Return the (X, Y) coordinate for the center point of the cell that contains the specified text.  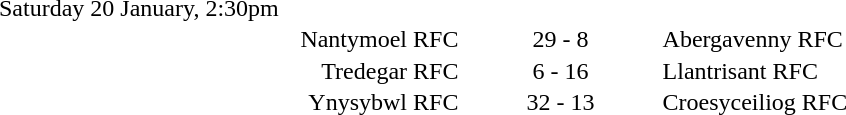
6 - 16 (560, 71)
29 - 8 (560, 39)
